For the text-containing cell, return its midpoint in [X, Y] coordinate format. 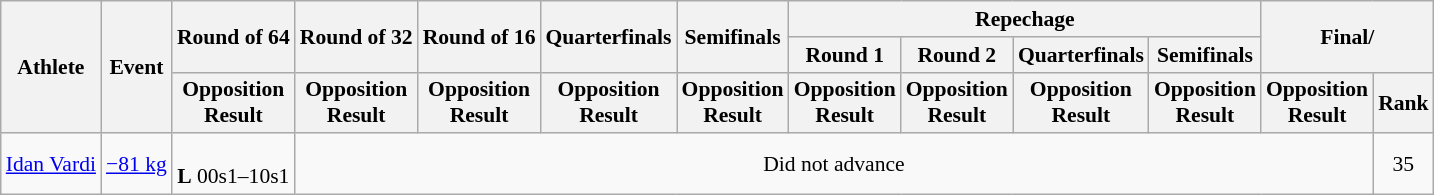
Idan Vardi [51, 164]
L 00s1–10s1 [234, 164]
Round 1 [845, 55]
Round of 32 [356, 36]
Round of 64 [234, 36]
Did not advance [834, 164]
Round of 16 [480, 36]
Round 2 [957, 55]
Athlete [51, 67]
Rank [1404, 102]
−81 kg [136, 164]
Event [136, 67]
Repechage [1025, 19]
Final/ [1348, 36]
35 [1404, 164]
